Return the [x, y] coordinate for the center point of the cell that contains the specified text.  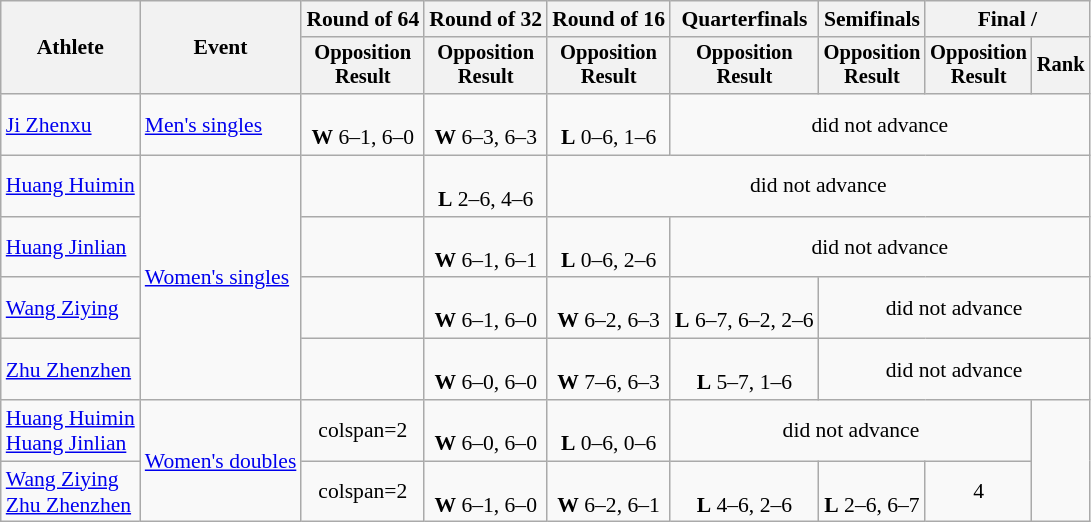
W 6–1, 6–1 [486, 248]
L 2–6, 4–6 [486, 186]
Athlete [70, 48]
Final / [1007, 19]
Women's doubles [221, 461]
W 6–2, 6–3 [608, 308]
W 6–3, 6–3 [486, 124]
Round of 16 [608, 19]
Huang Huimin [70, 186]
Event [221, 48]
Huang Jinlian [70, 248]
Ji Zhenxu [70, 124]
Wang Ziying [70, 308]
Semifinals [872, 19]
Round of 32 [486, 19]
L 0–6, 2–6 [608, 248]
L 4–6, 2–6 [744, 492]
W 7–6, 6–3 [608, 370]
Rank [1061, 66]
L 0–6, 1–6 [608, 124]
W 6–2, 6–1 [608, 492]
L 2–6, 6–7 [872, 492]
Wang ZiyingZhu Zhenzhen [70, 492]
4 [978, 492]
Zhu Zhenzhen [70, 370]
L 0–6, 0–6 [608, 430]
L 5–7, 1–6 [744, 370]
Men's singles [221, 124]
Quarterfinals [744, 19]
Women's singles [221, 278]
Huang HuiminHuang Jinlian [70, 430]
L 6–7, 6–2, 2–6 [744, 308]
Round of 64 [362, 19]
